Search for the cell housing the specified text and yield its (x, y) center coordinate. 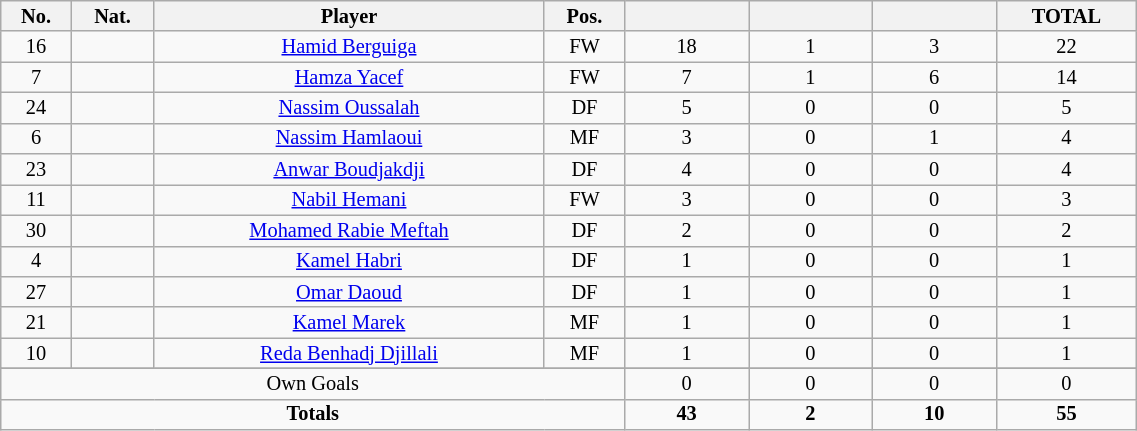
Nassim Oussalah (349, 108)
27 (36, 292)
Nat. (112, 16)
30 (36, 230)
22 (1066, 46)
Mohamed Rabie Meftah (349, 230)
Totals (313, 414)
Kamel Habri (349, 262)
23 (36, 170)
Pos. (584, 16)
55 (1066, 414)
Hamid Berguiga (349, 46)
Hamza Yacef (349, 78)
Reda Benhadj Djillali (349, 354)
Omar Daoud (349, 292)
18 (687, 46)
Nabil Hemani (349, 200)
21 (36, 322)
Own Goals (313, 384)
No. (36, 16)
14 (1066, 78)
24 (36, 108)
16 (36, 46)
Kamel Marek (349, 322)
11 (36, 200)
Player (349, 16)
TOTAL (1066, 16)
43 (687, 414)
Nassim Hamlaoui (349, 138)
Anwar Boudjakdji (349, 170)
